Determine the (X, Y) coordinate at the center of the cell enclosing the given text.  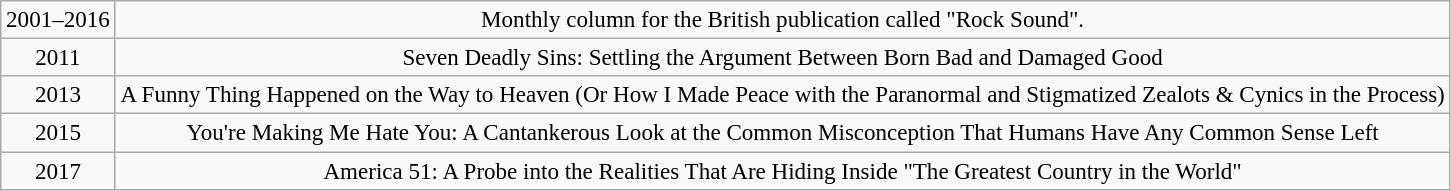
2011 (58, 58)
You're Making Me Hate You: A Cantankerous Look at the Common Misconception That Humans Have Any Common Sense Left (782, 133)
A Funny Thing Happened on the Way to Heaven (Or How I Made Peace with the Paranormal and Stigmatized Zealots & Cynics in the Process) (782, 95)
2017 (58, 171)
2013 (58, 95)
2001–2016 (58, 20)
America 51: A Probe into the Realities That Are Hiding Inside "The Greatest Country in the World" (782, 171)
Monthly column for the British publication called "Rock Sound". (782, 20)
Seven Deadly Sins: Settling the Argument Between Born Bad and Damaged Good (782, 58)
2015 (58, 133)
